Identify which cell holds the provided text, then report its (x, y) central coordinate. 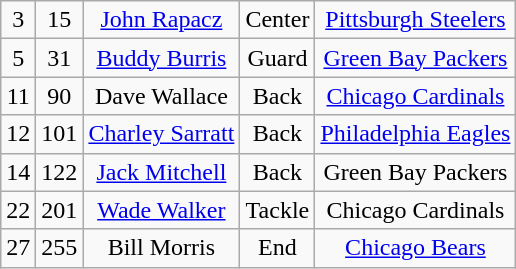
Dave Wallace (162, 96)
Jack Mitchell (162, 172)
John Rapacz (162, 20)
Buddy Burris (162, 58)
90 (60, 96)
22 (18, 210)
Chicago Bears (416, 248)
Bill Morris (162, 248)
122 (60, 172)
Philadelphia Eagles (416, 134)
201 (60, 210)
31 (60, 58)
101 (60, 134)
Wade Walker (162, 210)
14 (18, 172)
Center (278, 20)
5 (18, 58)
Tackle (278, 210)
11 (18, 96)
Guard (278, 58)
15 (60, 20)
255 (60, 248)
Pittsburgh Steelers (416, 20)
3 (18, 20)
27 (18, 248)
12 (18, 134)
Charley Sarratt (162, 134)
End (278, 248)
